Capture the cell that displays the provided text and extract its [x, y] central coordinate. 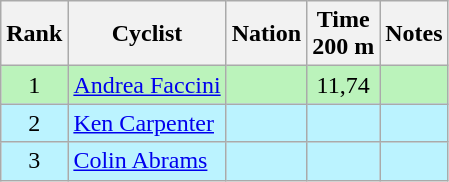
3 [34, 161]
11,74 [344, 85]
Andrea Faccini [147, 85]
Rank [34, 34]
Nation [266, 34]
2 [34, 123]
Ken Carpenter [147, 123]
Notes [414, 34]
Colin Abrams [147, 161]
1 [34, 85]
Cyclist [147, 34]
Time200 m [344, 34]
